Provide the [X, Y] coordinate of the cell's center where the given text is located.  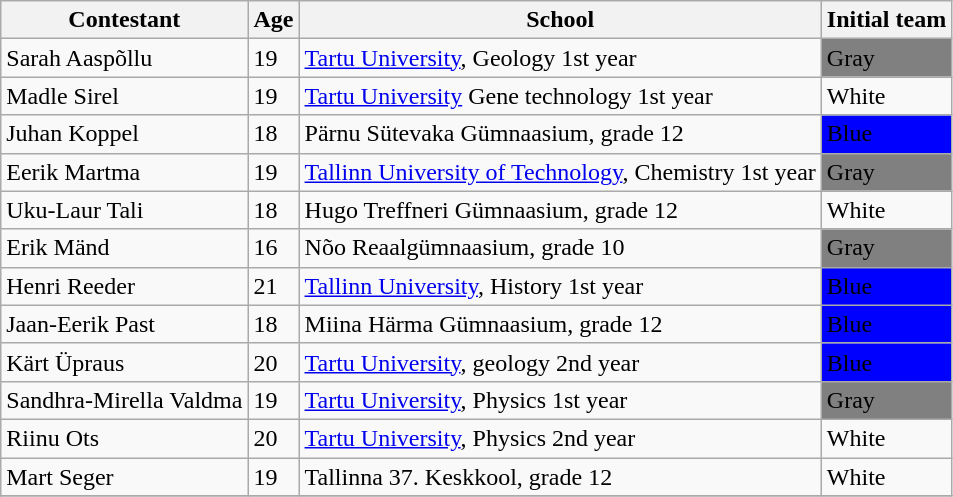
Sarah Aaspõllu [124, 58]
Mart Seger [124, 477]
Sandhra-Mirella Valdma [124, 400]
Age [274, 20]
Tallinn University, History 1st year [560, 286]
Hugo Treffneri Gümnaasium, grade 12 [560, 210]
Tartu University Gene technology 1st year [560, 96]
Henri Reeder [124, 286]
Tartu University, Geology 1st year [560, 58]
Initial team [886, 20]
Tallinna 37. Keskkool, grade 12 [560, 477]
16 [274, 248]
Pärnu Sütevaka Gümnaasium, grade 12 [560, 134]
School [560, 20]
21 [274, 286]
Tallinn University of Technology, Chemistry 1st year [560, 172]
Miina Härma Gümnaasium, grade 12 [560, 324]
Nõo Reaalgümnaasium, grade 10 [560, 248]
Tartu University, Physics 2nd year [560, 438]
Juhan Koppel [124, 134]
Erik Mänd [124, 248]
Uku-Laur Tali [124, 210]
Contestant [124, 20]
Tartu University, geology 2nd year [560, 362]
Tartu University, Physics 1st year [560, 400]
Eerik Martma [124, 172]
Riinu Ots [124, 438]
Madle Sirel [124, 96]
Jaan-Eerik Past [124, 324]
Kärt Üpraus [124, 362]
